Capture the cell that displays the provided text and extract its [X, Y] central coordinate. 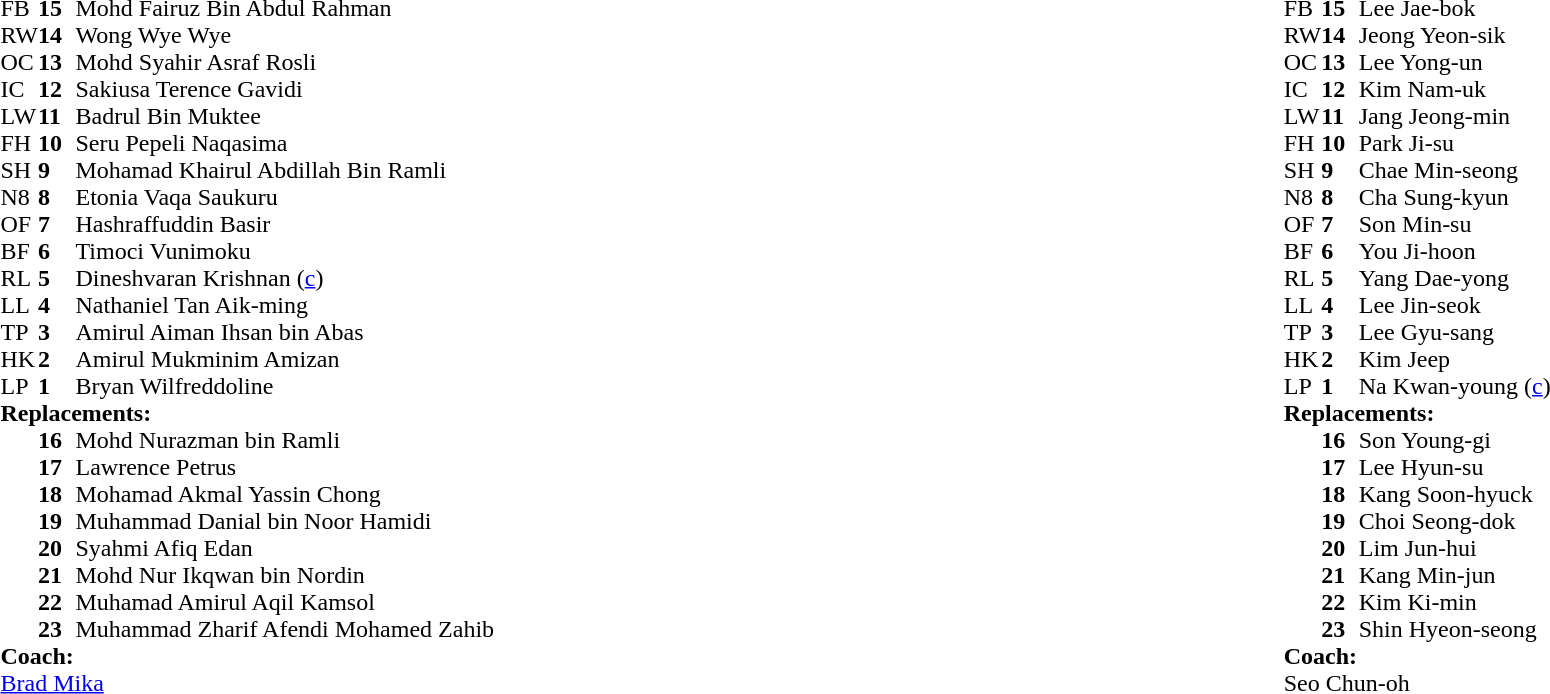
Etonia Vaqa Saukuru [286, 198]
Timoci Vunimoku [286, 252]
Mohamad Akmal Yassin Chong [286, 494]
Muhamad Amirul Aqil Kamsol [286, 602]
Coach: [247, 656]
Mohd Syahir Asraf Rosli [286, 62]
Muhammad Danial bin Noor Hamidi [286, 522]
Amirul Aiman Ihsan bin Abas [286, 332]
Badrul Bin Muktee [286, 116]
Amirul Mukminim Amizan [286, 360]
Lawrence Petrus [286, 468]
Mohamad Khairul Abdillah Bin Ramli [286, 170]
Muhammad Zharif Afendi Mohamed Zahib [286, 630]
Dineshvaran Krishnan (c) [286, 278]
Mohd Nurazman bin Ramli [286, 440]
Mohd Nur Ikqwan bin Nordin [286, 576]
Seru Pepeli Naqasima [286, 144]
Sakiusa Terence Gavidi [286, 90]
Syahmi Afiq Edan [286, 548]
Nathaniel Tan Aik-ming [286, 306]
Hashraffuddin Basir [286, 224]
Replacements: [247, 414]
Wong Wye Wye [286, 36]
Bryan Wilfreddoline [286, 386]
